Detect which cell encompasses the target text, then output its (X, Y) center coordinate. 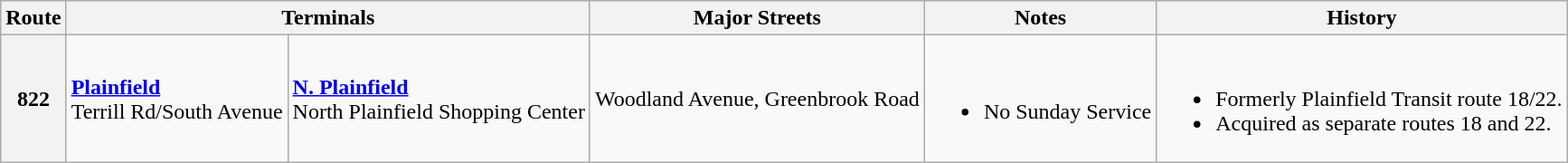
Major Streets (757, 18)
Notes (1040, 18)
No Sunday Service (1040, 99)
History (1362, 18)
Woodland Avenue, Greenbrook Road (757, 99)
N. PlainfieldNorth Plainfield Shopping Center (439, 99)
822 (33, 99)
PlainfieldTerrill Rd/South Avenue (177, 99)
Formerly Plainfield Transit route 18/22.Acquired as separate routes 18 and 22. (1362, 99)
Route (33, 18)
Terminals (327, 18)
